Return the (X, Y) coordinate for the center point of the cell that contains the specified text.  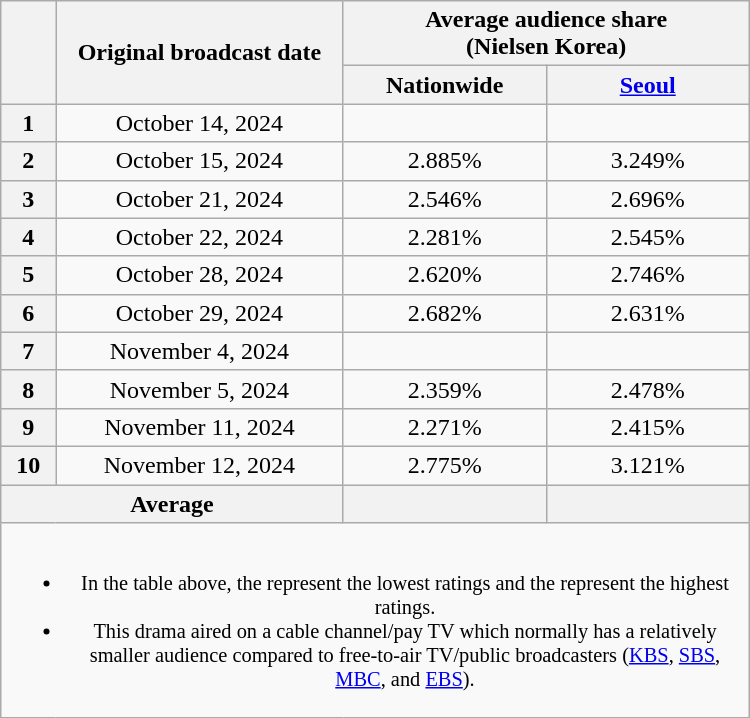
5 (28, 275)
2.545% (648, 237)
2 (28, 161)
2.478% (648, 389)
9 (28, 427)
Nationwide (444, 85)
October 22, 2024 (200, 237)
October 28, 2024 (200, 275)
2.359% (444, 389)
2.620% (444, 275)
2.631% (648, 313)
1 (28, 123)
6 (28, 313)
Original broadcast date (200, 52)
2.415% (648, 427)
7 (28, 351)
2.546% (444, 199)
November 12, 2024 (200, 465)
October 15, 2024 (200, 161)
3 (28, 199)
2.746% (648, 275)
4 (28, 237)
October 29, 2024 (200, 313)
2.775% (444, 465)
3.249% (648, 161)
November 5, 2024 (200, 389)
November 11, 2024 (200, 427)
2.271% (444, 427)
10 (28, 465)
2.885% (444, 161)
Average (172, 503)
October 21, 2024 (200, 199)
Average audience share(Nielsen Korea) (546, 34)
3.121% (648, 465)
October 14, 2024 (200, 123)
2.682% (444, 313)
2.696% (648, 199)
November 4, 2024 (200, 351)
8 (28, 389)
2.281% (444, 237)
Seoul (648, 85)
